Identify which cell holds the provided text, then report its [X, Y] central coordinate. 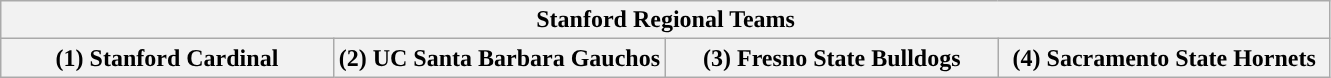
(4) Sacramento State Hornets [1164, 58]
(1) Stanford Cardinal [167, 58]
(3) Fresno State Bulldogs [832, 58]
Stanford Regional Teams [666, 20]
(2) UC Santa Barbara Gauchos [499, 58]
